Provide the (X, Y) coordinate of the cell's center where the given text is located.  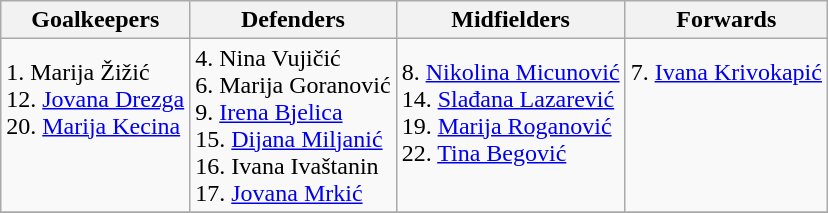
Midfielders (510, 20)
1. Marija Žižić 12. Jovana Drezga 20. Marija Kecina (96, 126)
Defenders (293, 20)
Forwards (726, 20)
Goalkeepers (96, 20)
8. Nikolina Micunović 14. Slađana Lazarević 19. Marija Roganović 22. Tina Begović (510, 126)
4. Nina Vujičić 6. Marija Goranović 9. Irena Bjelica 15. Dijana Miljanić 16. Ivana Ivaštanin 17. Jovana Mrkić (293, 126)
7. Ivana Krivokapić (726, 126)
